Detect which cell encompasses the target text, then output its (X, Y) center coordinate. 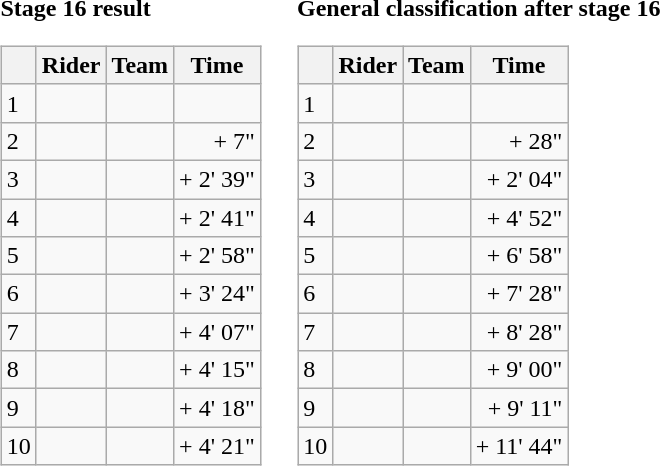
+ 4' 07" (218, 332)
+ 6' 58" (519, 256)
+ 11' 44" (519, 446)
+ 4' 15" (218, 370)
+ 8' 28" (519, 332)
+ 7" (218, 141)
+ 2' 41" (218, 217)
+ 2' 58" (218, 256)
+ 3' 24" (218, 294)
+ 4' 21" (218, 446)
+ 2' 04" (519, 179)
+ 2' 39" (218, 179)
+ 9' 11" (519, 408)
+ 4' 18" (218, 408)
+ 28" (519, 141)
+ 4' 52" (519, 217)
+ 7' 28" (519, 294)
+ 9' 00" (519, 370)
